Locate the cell with the specified text and output its [X, Y] center coordinate. 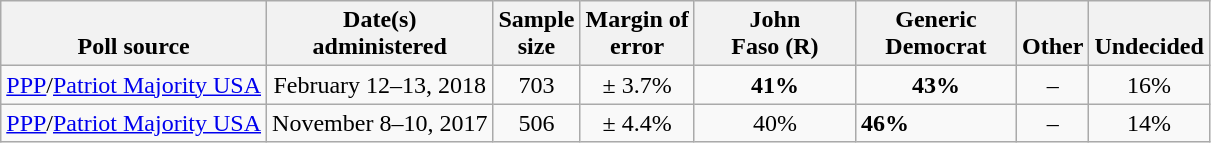
43% [936, 85]
40% [774, 123]
± 3.7% [637, 85]
JohnFaso (R) [774, 34]
14% [1149, 123]
46% [936, 123]
506 [536, 123]
Poll source [134, 34]
16% [1149, 85]
41% [774, 85]
Undecided [1149, 34]
Other [1052, 34]
Margin oferror [637, 34]
GenericDemocrat [936, 34]
February 12–13, 2018 [380, 85]
± 4.4% [637, 123]
Date(s)administered [380, 34]
Samplesize [536, 34]
November 8–10, 2017 [380, 123]
703 [536, 85]
